From the cell containing the given text, extract its center point as [x, y] coordinate. 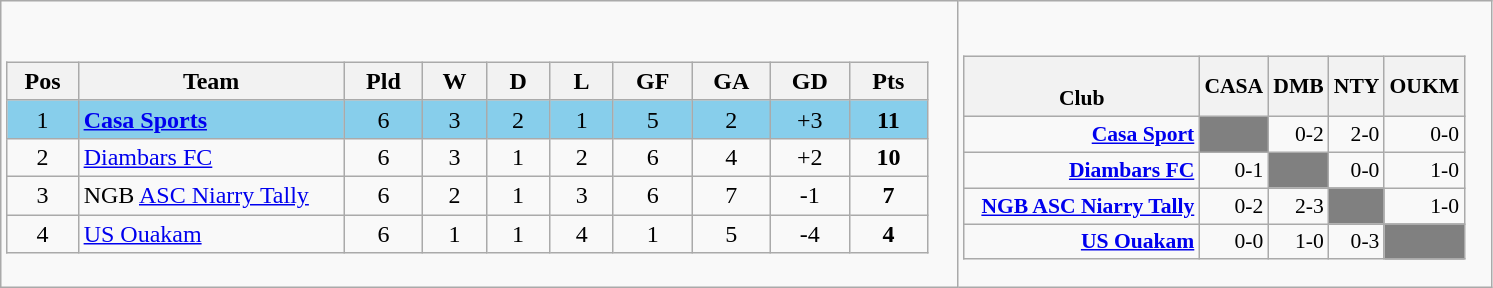
Pts [888, 81]
2-0 [1357, 135]
NTY [1357, 86]
0-1 [1234, 170]
+2 [810, 157]
GF [652, 81]
OUKM [1424, 86]
Team [211, 81]
-4 [810, 234]
Pld [384, 81]
Club CASA DMB NTY OUKM Casa Sport 0-2 2-0 0-0 Diambars FC 0-1 0-0 1-0 NGB ASC Niarry Tally 0-2 2-3 1-0 US Ouakam 0-0 1-0 0-3 [1225, 144]
GD [810, 81]
L [582, 81]
CASA [1234, 86]
Casa Sport [1082, 135]
D [518, 81]
Pos [42, 81]
2-3 [1298, 206]
GA [732, 81]
11 [888, 119]
W [455, 81]
10 [888, 157]
DMB [1298, 86]
Casa Sports [211, 119]
0-3 [1357, 242]
Club [1082, 86]
-1 [810, 195]
+3 [810, 119]
